Return the [X, Y] coordinate for the center point of the cell that contains the specified text.  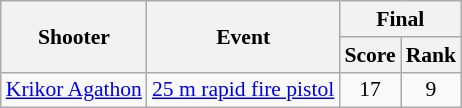
Krikor Agathon [74, 90]
25 m rapid fire pistol [243, 90]
Rank [432, 55]
17 [370, 90]
Final [400, 19]
Shooter [74, 36]
Score [370, 55]
9 [432, 90]
Event [243, 36]
